Provide the (X, Y) coordinate of the cell's center where the given text is located.  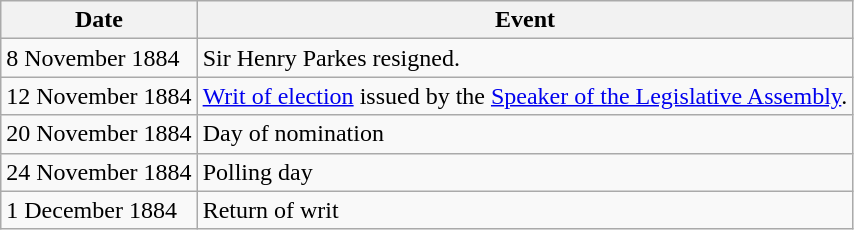
24 November 1884 (99, 172)
Polling day (525, 172)
20 November 1884 (99, 134)
Date (99, 20)
Writ of election issued by the Speaker of the Legislative Assembly. (525, 96)
Day of nomination (525, 134)
Sir Henry Parkes resigned. (525, 58)
Event (525, 20)
8 November 1884 (99, 58)
12 November 1884 (99, 96)
1 December 1884 (99, 210)
Return of writ (525, 210)
